Capture the cell that displays the provided text and extract its (X, Y) central coordinate. 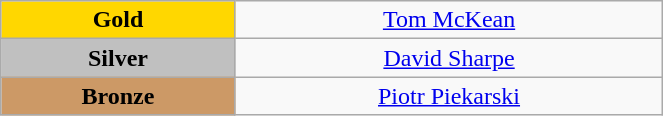
Bronze (118, 96)
Tom McKean (449, 20)
Silver (118, 58)
David Sharpe (449, 58)
Gold (118, 20)
Piotr Piekarski (449, 96)
